Find where the given text appears and provide that cell's center as (X, Y) coordinate. 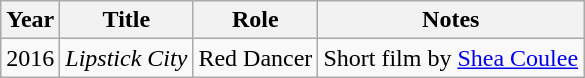
Notes (451, 20)
Year (30, 20)
Red Dancer (256, 58)
Lipstick City (126, 58)
2016 (30, 58)
Title (126, 20)
Short film by Shea Coulee (451, 58)
Role (256, 20)
